Identify which cell holds the provided text, then report its (X, Y) central coordinate. 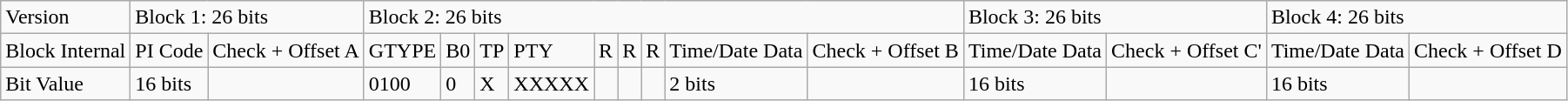
X (493, 84)
Block 3: 26 bits (1115, 17)
Block 2: 26 bits (663, 17)
Block 4: 26 bits (1417, 17)
Block Internal (66, 50)
Check + Offset C' (1187, 50)
GTYPE (402, 50)
Version (66, 17)
0100 (402, 84)
PTY (552, 50)
Block 1: 26 bits (247, 17)
2 bits (736, 84)
Bit Value (66, 84)
Check + Offset B (886, 50)
PI Code (169, 50)
B0 (458, 50)
Check + Offset D (1488, 50)
XXXXX (552, 84)
Check + Offset A (285, 50)
TP (493, 50)
0 (458, 84)
